From the cell containing the given text, extract its center point as [x, y] coordinate. 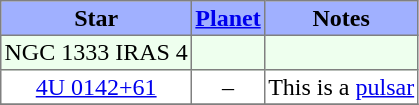
This is a pulsar [340, 87]
Star [96, 18]
Planet [228, 18]
Notes [340, 18]
4U 0142+61 [96, 87]
– [228, 87]
NGC 1333 IRAS 4 [96, 52]
